Detect which cell encompasses the target text, then output its [X, Y] center coordinate. 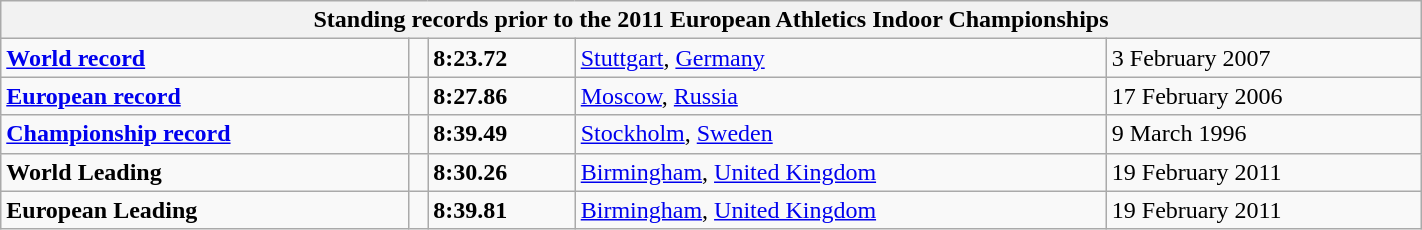
Stockholm, Sweden [840, 134]
8:39.81 [502, 210]
8:30.26 [502, 172]
Standing records prior to the 2011 European Athletics Indoor Championships [711, 20]
8:27.86 [502, 96]
Stuttgart, Germany [840, 58]
World record [205, 58]
3 February 2007 [1264, 58]
9 March 1996 [1264, 134]
Championship record [205, 134]
8:39.49 [502, 134]
17 February 2006 [1264, 96]
European Leading [205, 210]
European record [205, 96]
Moscow, Russia [840, 96]
8:23.72 [502, 58]
World Leading [205, 172]
